From the cell containing the given text, extract its center point as [x, y] coordinate. 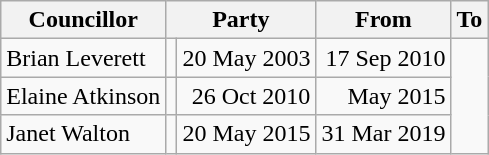
From [384, 20]
May 2015 [384, 96]
Janet Walton [84, 134]
Party [241, 20]
26 Oct 2010 [246, 96]
20 May 2015 [246, 134]
20 May 2003 [246, 58]
Elaine Atkinson [84, 96]
To [470, 20]
17 Sep 2010 [384, 58]
Brian Leverett [84, 58]
31 Mar 2019 [384, 134]
Councillor [84, 20]
